Identify which cell holds the provided text, then report its (x, y) central coordinate. 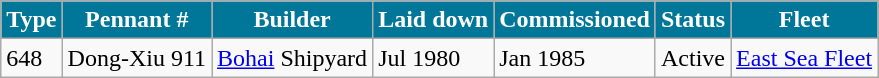
Laid down (434, 20)
Type (32, 20)
Fleet (804, 20)
Jul 1980 (434, 58)
Status (692, 20)
Commissioned (575, 20)
East Sea Fleet (804, 58)
Dong-Xiu 911 (137, 58)
Bohai Shipyard (292, 58)
Active (692, 58)
648 (32, 58)
Pennant # (137, 20)
Builder (292, 20)
Jan 1985 (575, 58)
